Search for the cell housing the specified text and yield its [x, y] center coordinate. 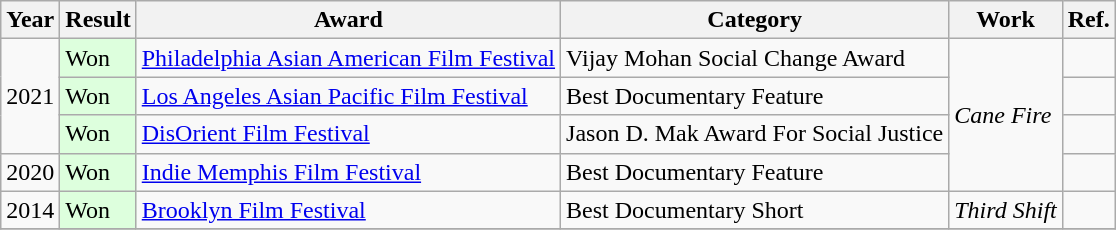
Cane Fire [1006, 115]
Jason D. Mak Award For Social Justice [755, 134]
Third Shift [1006, 210]
Brooklyn Film Festival [348, 210]
Indie Memphis Film Festival [348, 172]
Category [755, 20]
DisOrient Film Festival [348, 134]
Work [1006, 20]
Ref. [1088, 20]
Award [348, 20]
Vijay Mohan Social Change Award [755, 58]
2014 [30, 210]
2021 [30, 96]
Best Documentary Short [755, 210]
2020 [30, 172]
Year [30, 20]
Philadelphia Asian American Film Festival [348, 58]
Result [98, 20]
Los Angeles Asian Pacific Film Festival [348, 96]
